Determine the [X, Y] coordinate at the center of the cell enclosing the given text.  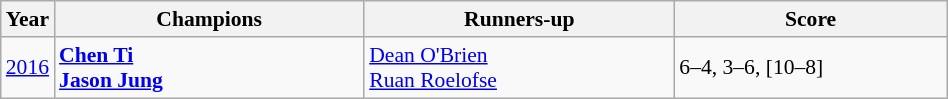
6–4, 3–6, [10–8] [810, 68]
Champions [209, 19]
Runners-up [519, 19]
2016 [28, 68]
Chen Ti Jason Jung [209, 68]
Year [28, 19]
Score [810, 19]
Dean O'Brien Ruan Roelofse [519, 68]
